Identify which cell holds the provided text, then report its [x, y] central coordinate. 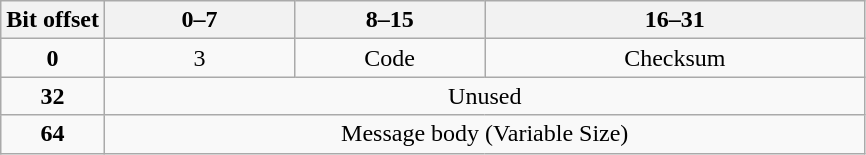
Code [390, 58]
Bit offset [53, 20]
Checksum [675, 58]
32 [53, 96]
0–7 [199, 20]
64 [53, 134]
8–15 [390, 20]
Unused [484, 96]
Message body (Variable Size) [484, 134]
3 [199, 58]
16–31 [675, 20]
0 [53, 58]
